Scan for the cell matching the given text and deliver its (X, Y) coordinate at center. 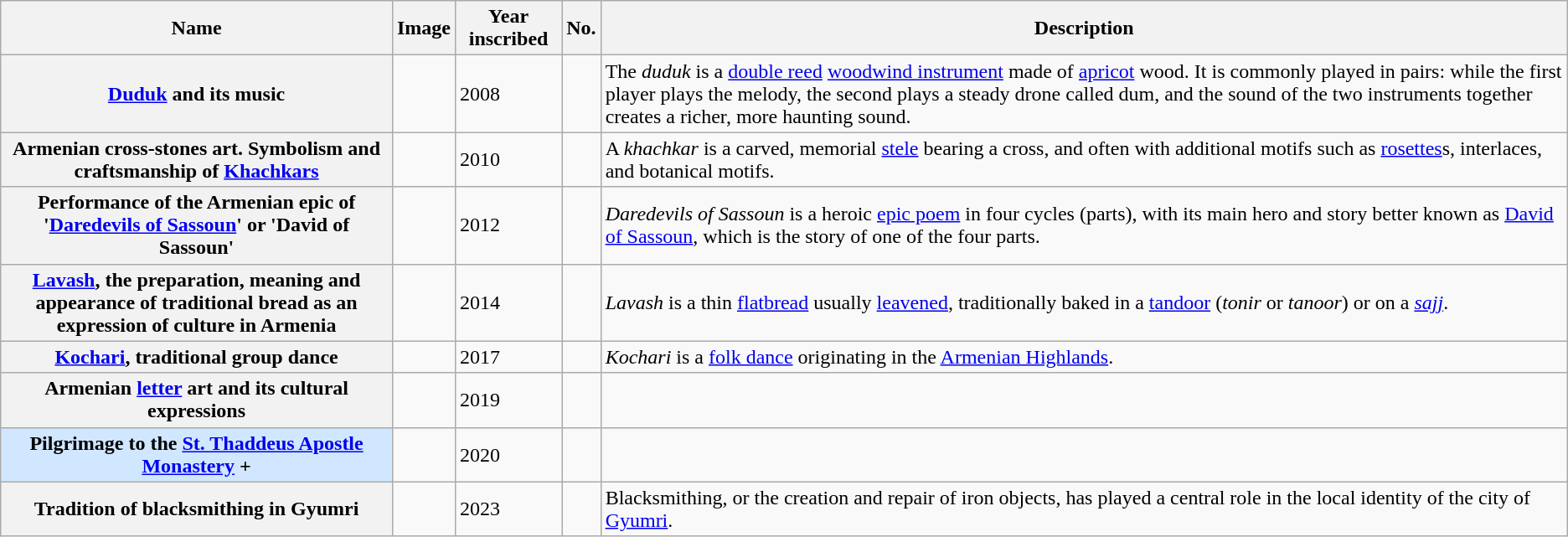
Image (424, 28)
2012 (508, 225)
A khachkar is a carved, memorial stele bearing a cross, and often with additional motifs such as rosettess, interlaces, and botanical motifs. (1084, 159)
Performance of the Armenian epic of 'Daredevils of Sassoun' or 'David of Sassoun' (197, 225)
Name (197, 28)
Pilgrimage to the St. Thaddeus Apostle Monastery + (197, 454)
Tradition of blacksmithing in Gyumri (197, 509)
2010 (508, 159)
2014 (508, 302)
Duduk and its music (197, 94)
Lavash is a thin flatbread usually leavened, traditionally baked in a tandoor (tonir or tanoor) or on a sajj. (1084, 302)
Lavash, the preparation, meaning and appearance of traditional bread as an expression of culture in Armenia (197, 302)
Year inscribed (508, 28)
No. (581, 28)
2023 (508, 509)
Kochari is a folk dance originating in the Armenian Highlands. (1084, 357)
Blacksmithing, or the creation and repair of iron objects, has played a central role in the local identity of the city of Gyumri. (1084, 509)
2020 (508, 454)
Armenian cross-stones art. Symbolism and craftsmanship of Khachkars (197, 159)
Armenian letter art and its cultural expressions (197, 400)
Kochari, traditional group dance (197, 357)
2019 (508, 400)
Description (1084, 28)
2017 (508, 357)
2008 (508, 94)
